Identify which cell holds the provided text, then report its [X, Y] central coordinate. 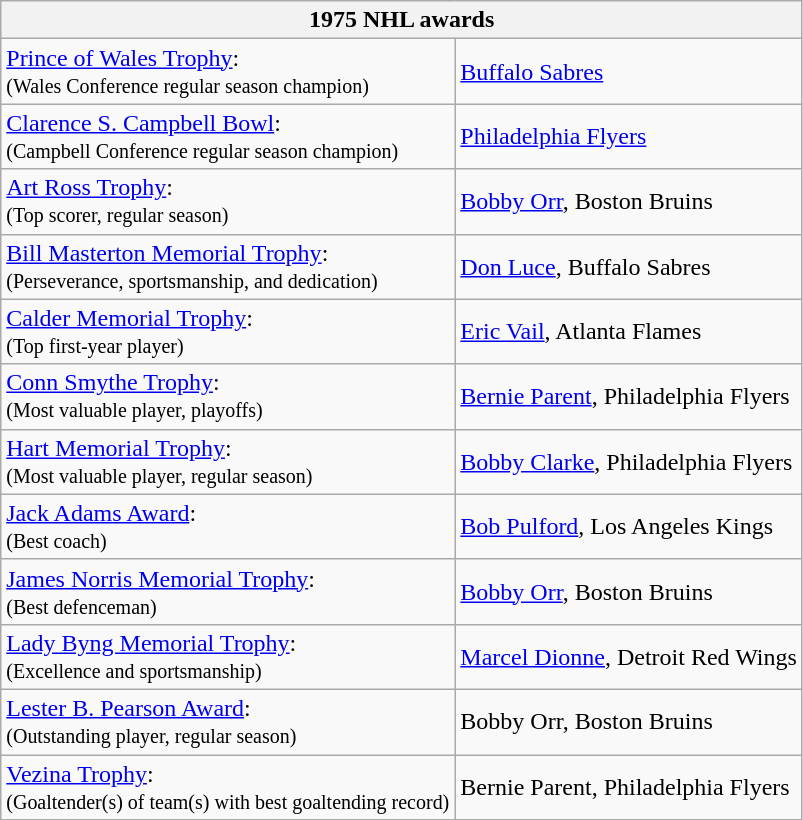
Prince of Wales Trophy:(Wales Conference regular season champion) [228, 72]
Eric Vail, Atlanta Flames [629, 332]
Marcel Dionne, Detroit Red Wings [629, 656]
Hart Memorial Trophy:(Most valuable player, regular season) [228, 462]
Lady Byng Memorial Trophy:(Excellence and sportsmanship) [228, 656]
Philadelphia Flyers [629, 136]
Bobby Clarke, Philadelphia Flyers [629, 462]
Don Luce, Buffalo Sabres [629, 266]
1975 NHL awards [402, 20]
Vezina Trophy:(Goaltender(s) of team(s) with best goaltending record) [228, 786]
Calder Memorial Trophy:(Top first-year player) [228, 332]
Clarence S. Campbell Bowl:(Campbell Conference regular season champion) [228, 136]
Conn Smythe Trophy:(Most valuable player, playoffs) [228, 396]
Bill Masterton Memorial Trophy:(Perseverance, sportsmanship, and dedication) [228, 266]
Jack Adams Award:(Best coach) [228, 526]
Bob Pulford, Los Angeles Kings [629, 526]
Buffalo Sabres [629, 72]
Art Ross Trophy:(Top scorer, regular season) [228, 202]
James Norris Memorial Trophy:(Best defenceman) [228, 592]
Lester B. Pearson Award:(Outstanding player, regular season) [228, 722]
